Locate the cell with the specified text and output its [X, Y] center coordinate. 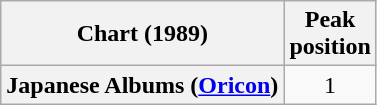
1 [330, 85]
Chart (1989) [142, 34]
Japanese Albums (Oricon) [142, 85]
Peak position [330, 34]
